Provide the [x, y] coordinate of the cell's center where the given text is located.  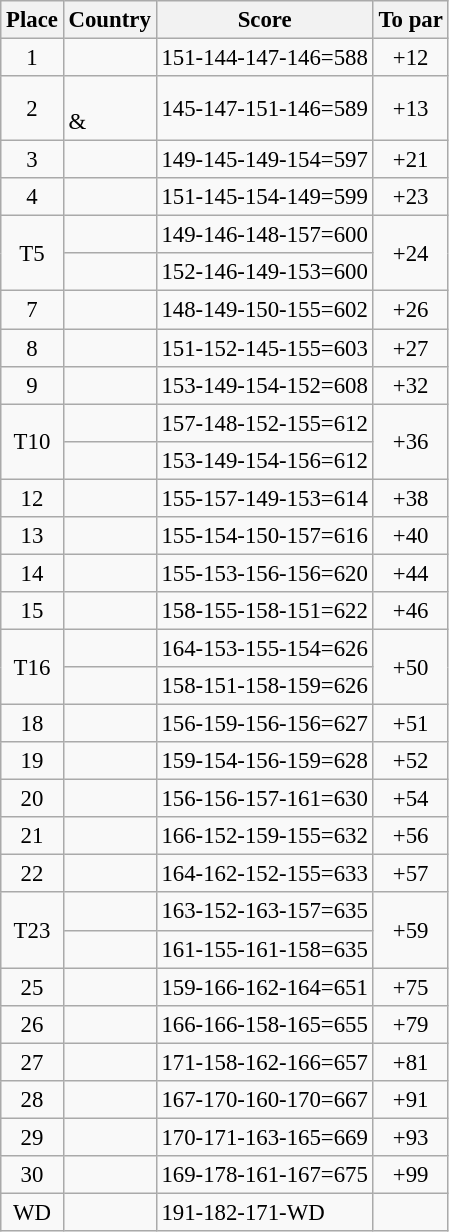
WD [32, 1212]
151-144-147-146=588 [264, 58]
1 [32, 58]
+21 [410, 160]
148-149-150-155=602 [264, 310]
+27 [410, 348]
& [110, 108]
+32 [410, 385]
+52 [410, 761]
+57 [410, 874]
14 [32, 573]
163-152-163-157=635 [264, 912]
28 [32, 1100]
151-152-145-155=603 [264, 348]
153-149-154-156=612 [264, 460]
+44 [410, 573]
T10 [32, 442]
+93 [410, 1137]
3 [32, 160]
+91 [410, 1100]
158-155-158-151=622 [264, 611]
T23 [32, 930]
+99 [410, 1175]
20 [32, 799]
Score [264, 20]
+24 [410, 254]
21 [32, 836]
155-157-149-153=614 [264, 498]
+12 [410, 58]
+81 [410, 1062]
+38 [410, 498]
170-171-163-165=669 [264, 1137]
+51 [410, 724]
2 [32, 108]
152-146-149-153=600 [264, 273]
8 [32, 348]
171-158-162-166=657 [264, 1062]
164-153-155-154=626 [264, 648]
19 [32, 761]
9 [32, 385]
149-146-148-157=600 [264, 235]
15 [32, 611]
159-154-156-159=628 [264, 761]
166-166-158-165=655 [264, 1024]
T16 [32, 666]
+79 [410, 1024]
29 [32, 1137]
4 [32, 197]
30 [32, 1175]
+46 [410, 611]
145-147-151-146=589 [264, 108]
+36 [410, 442]
+40 [410, 536]
+59 [410, 930]
22 [32, 874]
+26 [410, 310]
27 [32, 1062]
161-155-161-158=635 [264, 949]
Place [32, 20]
+75 [410, 987]
156-156-157-161=630 [264, 799]
153-149-154-152=608 [264, 385]
156-159-156-156=627 [264, 724]
+13 [410, 108]
151-145-154-149=599 [264, 197]
159-166-162-164=651 [264, 987]
18 [32, 724]
+56 [410, 836]
To par [410, 20]
Country [110, 20]
149-145-149-154=597 [264, 160]
25 [32, 987]
12 [32, 498]
7 [32, 310]
169-178-161-167=675 [264, 1175]
26 [32, 1024]
+23 [410, 197]
T5 [32, 254]
13 [32, 536]
164-162-152-155=633 [264, 874]
155-154-150-157=616 [264, 536]
155-153-156-156=620 [264, 573]
191-182-171-WD [264, 1212]
158-151-158-159=626 [264, 686]
166-152-159-155=632 [264, 836]
157-148-152-155=612 [264, 423]
+54 [410, 799]
167-170-160-170=667 [264, 1100]
+50 [410, 666]
